Find where the given text appears and provide that cell's center as [x, y] coordinate. 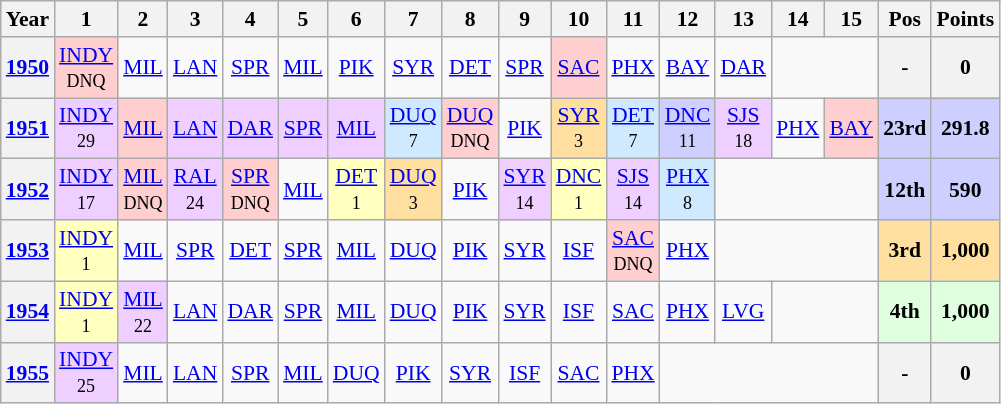
SYR3 [579, 128]
6 [356, 19]
5 [303, 19]
14 [798, 19]
12th [904, 190]
SJS18 [743, 128]
1950 [28, 68]
SACDNQ [632, 250]
SJS14 [632, 190]
13 [743, 19]
DET7 [632, 128]
RAL24 [195, 190]
LVG [743, 312]
11 [632, 19]
7 [414, 19]
INDYDNQ [86, 68]
23rd [904, 128]
SPRDNQ [250, 190]
Points [965, 19]
DUQ7 [414, 128]
INDY29 [86, 128]
9 [524, 19]
INDY17 [86, 190]
DNC1 [579, 190]
INDY25 [86, 372]
DUQ3 [414, 190]
1955 [28, 372]
SYR14 [524, 190]
1954 [28, 312]
590 [965, 190]
3 [195, 19]
Year [28, 19]
DNC11 [688, 128]
12 [688, 19]
4th [904, 312]
10 [579, 19]
1951 [28, 128]
3rd [904, 250]
MILDNQ [143, 190]
291.8 [965, 128]
PHX8 [688, 190]
Pos [904, 19]
1952 [28, 190]
1953 [28, 250]
1 [86, 19]
MIL22 [143, 312]
15 [851, 19]
DUQDNQ [470, 128]
DET1 [356, 190]
2 [143, 19]
8 [470, 19]
4 [250, 19]
